For the text-containing cell, return its midpoint in (x, y) coordinate format. 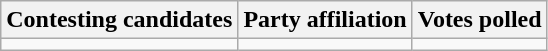
Party affiliation (325, 20)
Contesting candidates (120, 20)
Votes polled (480, 20)
